Search for the cell housing the specified text and yield its (x, y) center coordinate. 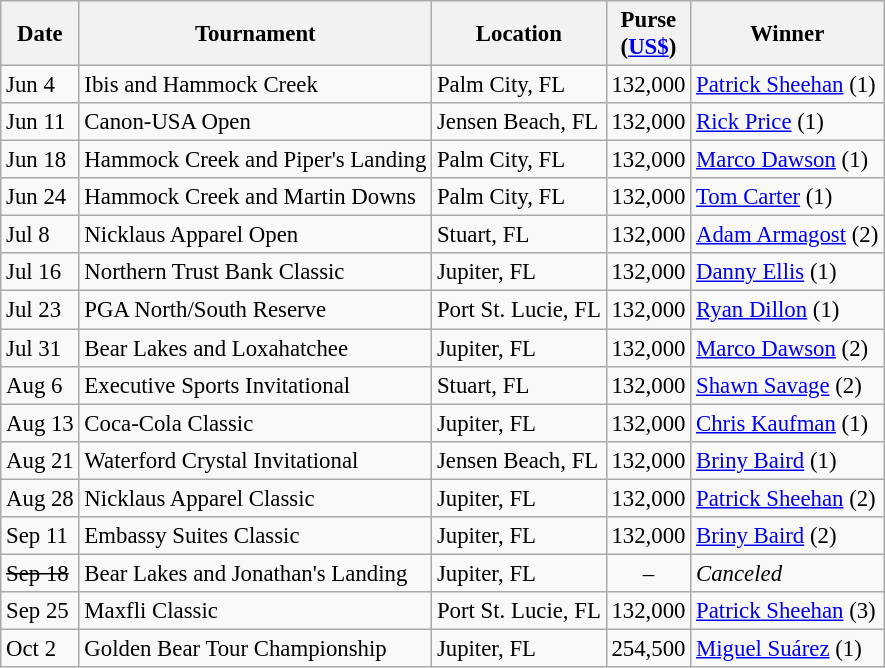
Ibis and Hammock Creek (256, 85)
Shawn Savage (2) (788, 385)
Winner (788, 34)
Sep 18 (40, 573)
Bear Lakes and Loxahatchee (256, 348)
Marco Dawson (2) (788, 348)
Briny Baird (1) (788, 460)
Rick Price (1) (788, 122)
Aug 28 (40, 498)
Jun 4 (40, 85)
Ryan Dillon (1) (788, 310)
Hammock Creek and Martin Downs (256, 197)
Nicklaus Apparel Classic (256, 498)
Jun 18 (40, 160)
Canceled (788, 573)
Sep 11 (40, 536)
Northern Trust Bank Classic (256, 273)
– (648, 573)
Embassy Suites Classic (256, 536)
Tom Carter (1) (788, 197)
Executive Sports Invitational (256, 385)
Jun 11 (40, 122)
Bear Lakes and Jonathan's Landing (256, 573)
Jul 23 (40, 310)
Chris Kaufman (1) (788, 423)
Coca-Cola Classic (256, 423)
Jul 31 (40, 348)
Briny Baird (2) (788, 536)
Waterford Crystal Invitational (256, 460)
Patrick Sheehan (3) (788, 611)
Date (40, 34)
Location (519, 34)
Patrick Sheehan (2) (788, 498)
PGA North/South Reserve (256, 310)
Hammock Creek and Piper's Landing (256, 160)
Maxfli Classic (256, 611)
Nicklaus Apparel Open (256, 235)
Miguel Suárez (1) (788, 648)
254,500 (648, 648)
Aug 13 (40, 423)
Adam Armagost (2) (788, 235)
Canon-USA Open (256, 122)
Marco Dawson (1) (788, 160)
Danny Ellis (1) (788, 273)
Purse(US$) (648, 34)
Sep 25 (40, 611)
Jul 16 (40, 273)
Patrick Sheehan (1) (788, 85)
Jul 8 (40, 235)
Golden Bear Tour Championship (256, 648)
Aug 6 (40, 385)
Tournament (256, 34)
Oct 2 (40, 648)
Aug 21 (40, 460)
Jun 24 (40, 197)
